Provide the [X, Y] coordinate of the cell's center where the given text is located.  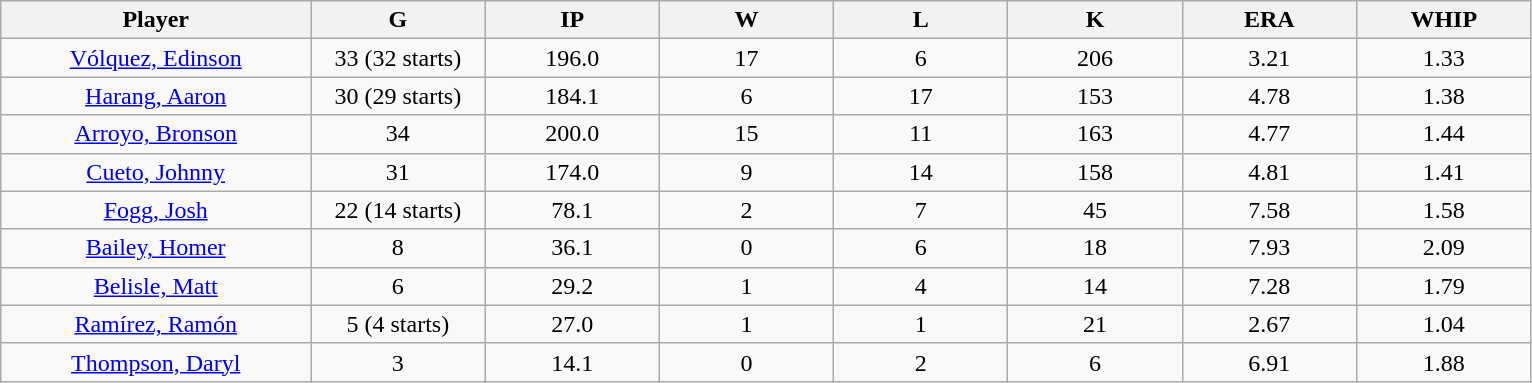
196.0 [572, 58]
7.28 [1269, 286]
K [1095, 20]
1.58 [1444, 210]
1.38 [1444, 96]
21 [1095, 324]
22 (14 starts) [398, 210]
7 [921, 210]
200.0 [572, 134]
14.1 [572, 362]
34 [398, 134]
Vólquez, Edinson [156, 58]
Fogg, Josh [156, 210]
Player [156, 20]
Ramírez, Ramón [156, 324]
163 [1095, 134]
206 [1095, 58]
6.91 [1269, 362]
27.0 [572, 324]
Harang, Aaron [156, 96]
1.88 [1444, 362]
L [921, 20]
2.67 [1269, 324]
184.1 [572, 96]
4.77 [1269, 134]
Belisle, Matt [156, 286]
9 [746, 172]
18 [1095, 248]
ERA [1269, 20]
8 [398, 248]
31 [398, 172]
15 [746, 134]
2.09 [1444, 248]
4.78 [1269, 96]
WHIP [1444, 20]
29.2 [572, 286]
33 (32 starts) [398, 58]
30 (29 starts) [398, 96]
7.93 [1269, 248]
1.04 [1444, 324]
11 [921, 134]
36.1 [572, 248]
3.21 [1269, 58]
1.33 [1444, 58]
5 (4 starts) [398, 324]
1.44 [1444, 134]
3 [398, 362]
Cueto, Johnny [156, 172]
153 [1095, 96]
158 [1095, 172]
Thompson, Daryl [156, 362]
W [746, 20]
1.41 [1444, 172]
Arroyo, Bronson [156, 134]
174.0 [572, 172]
G [398, 20]
4 [921, 286]
7.58 [1269, 210]
IP [572, 20]
78.1 [572, 210]
4.81 [1269, 172]
Bailey, Homer [156, 248]
45 [1095, 210]
1.79 [1444, 286]
